Return the [X, Y] coordinate for the center point of the cell that contains the specified text.  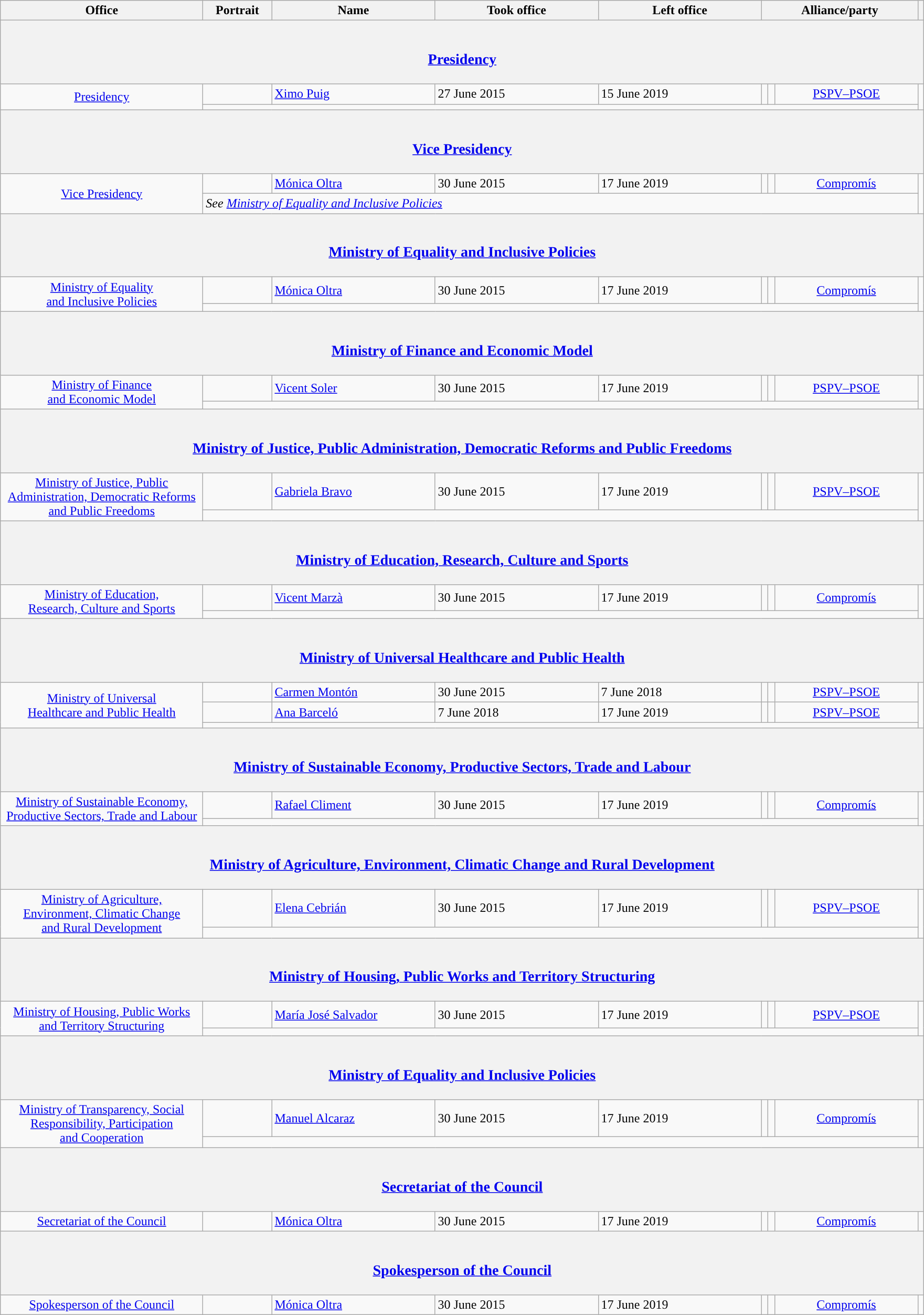
Ministry of Agriculture, Environment, Climatic Change and Rural Development [462, 858]
27 June 2015 [516, 94]
Office [102, 10]
Ministry of Justice, Public Administration, Democratic Reforms and Public Freedoms [462, 441]
Rafael Climent [354, 805]
María José Salvador [354, 1015]
Elena Cebrián [354, 908]
Ministry of Financeand Economic Model [102, 392]
See Ministry of Equality and Inclusive Policies [560, 203]
Ministry of Sustainable Economy,Productive Sectors, Trade and Labour [102, 808]
Alliance/party [840, 10]
Left office [680, 10]
Ministry of Transparency, SocialResponsibility, Participationand Cooperation [102, 1123]
Ministry of Equalityand Inclusive Policies [102, 294]
Ministry of Universal Healthcare and Public Health [462, 651]
Ximo Puig [354, 94]
Took office [516, 10]
Carmen Montón [354, 692]
Ministry of Justice, PublicAdministration, Democratic Reformsand Public Freedoms [102, 497]
Ministry of UniversalHealthcare and Public Health [102, 706]
Ministry of Education, Research, Culture and Sports [462, 552]
Ministry of Finance and Economic Model [462, 343]
Ministry of Sustainable Economy, Productive Sectors, Trade and Labour [462, 760]
Name [354, 10]
Manuel Alcaraz [354, 1118]
Vicent Soler [354, 388]
Ministry of Housing, Public Works and Territory Structuring [462, 970]
Ministry of Agriculture,Environment, Climatic Changeand Rural Development [102, 914]
Gabriela Bravo [354, 491]
Vicent Marzà [354, 598]
15 June 2019 [680, 94]
Ministry of Education,Research, Culture and Sports [102, 602]
Ministry of Housing, Public Worksand Territory Structuring [102, 1018]
Portrait [237, 10]
Ana Barceló [354, 712]
